Determine the (x, y) coordinate at the center of the cell enclosing the given text.  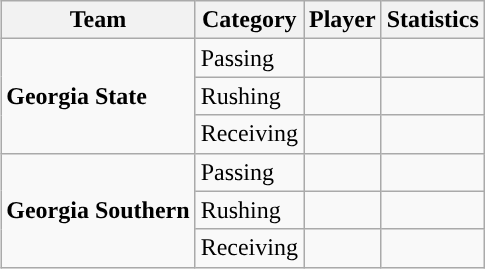
Team (98, 20)
Georgia State (98, 96)
Category (249, 20)
Statistics (432, 20)
Player (343, 20)
Georgia Southern (98, 210)
